Detect which cell encompasses the target text, then output its (x, y) center coordinate. 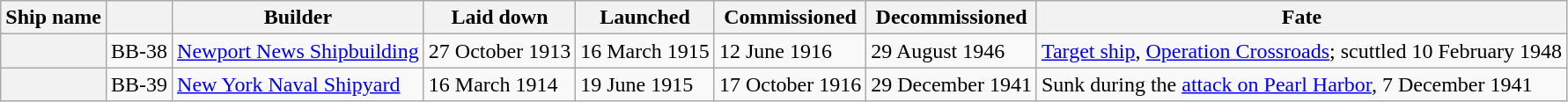
Newport News Shipbuilding (298, 51)
19 June 1915 (645, 84)
16 March 1914 (499, 84)
29 August 1946 (952, 51)
New York Naval Shipyard (298, 84)
Ship name (54, 18)
27 October 1913 (499, 51)
16 March 1915 (645, 51)
Sunk during the attack on Pearl Harbor, 7 December 1941 (1301, 84)
29 December 1941 (952, 84)
Target ship, Operation Crossroads; scuttled 10 February 1948 (1301, 51)
BB-39 (139, 84)
17 October 1916 (790, 84)
12 June 1916 (790, 51)
BB-38 (139, 51)
Decommissioned (952, 18)
Laid down (499, 18)
Builder (298, 18)
Launched (645, 18)
Commissioned (790, 18)
Fate (1301, 18)
